For the text-containing cell, return its midpoint in [X, Y] coordinate format. 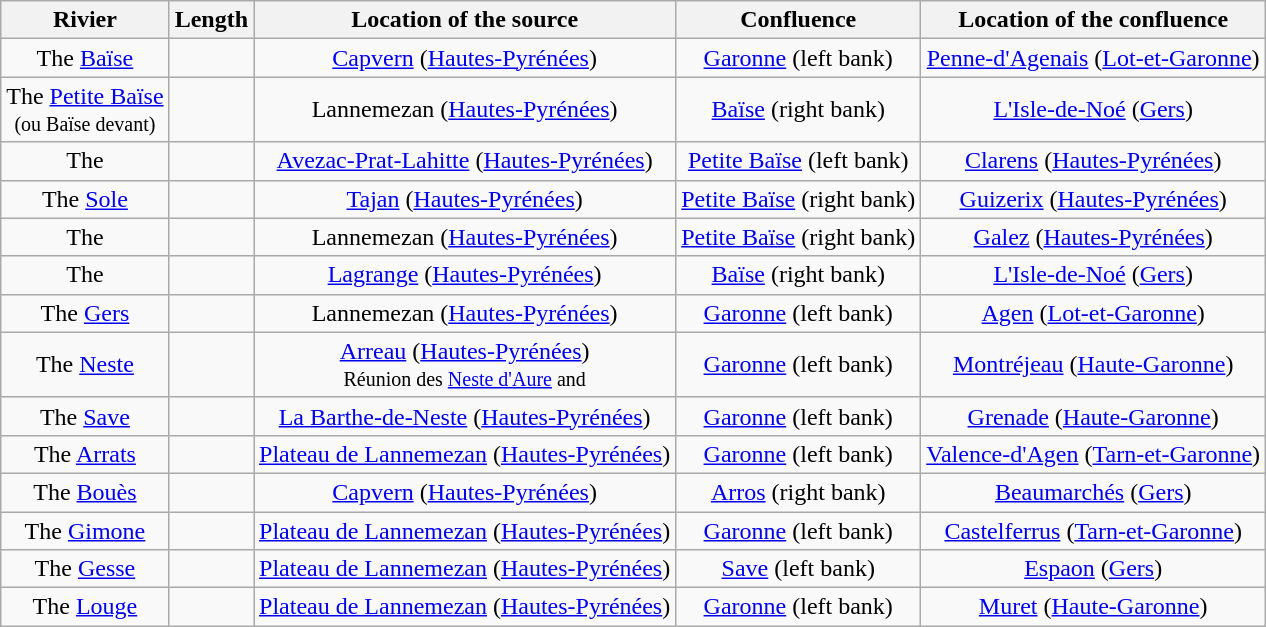
Avezac-Prat-Lahitte (Hautes-Pyrénées) [465, 161]
Castelferrus (Tarn-et-Garonne) [1094, 531]
The Sole [85, 199]
The Louge [85, 607]
Arreau (Hautes-Pyrénées)Réunion des Neste d'Aure and [465, 364]
Galez (Hautes-Pyrénées) [1094, 237]
Rivier [85, 20]
Penne-d'Agenais (Lot-et-Garonne) [1094, 58]
Length [211, 20]
Petite Baïse (left bank) [798, 161]
Confluence [798, 20]
The Petite Baïse (ou Baïse devant) [85, 110]
The Bouès [85, 492]
Espaon (Gers) [1094, 569]
The Save [85, 416]
Agen (Lot-et-Garonne) [1094, 313]
Beaumarchés (Gers) [1094, 492]
Clarens (Hautes-Pyrénées) [1094, 161]
Lagrange (Hautes-Pyrénées) [465, 275]
The Gesse [85, 569]
Arros (right bank) [798, 492]
The Neste [85, 364]
La Barthe-de-Neste (Hautes-Pyrénées) [465, 416]
The Gers [85, 313]
Valence-d'Agen (Tarn-et-Garonne) [1094, 454]
Save (left bank) [798, 569]
Guizerix (Hautes-Pyrénées) [1094, 199]
The Gimone [85, 531]
The Arrats [85, 454]
Location of the confluence [1094, 20]
Muret (Haute-Garonne) [1094, 607]
Tajan (Hautes-Pyrénées) [465, 199]
Location of the source [465, 20]
Montréjeau (Haute-Garonne) [1094, 364]
The Baïse [85, 58]
Grenade (Haute-Garonne) [1094, 416]
